Output the [x, y] coordinate of the center of the cell containing the given text.  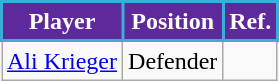
Defender [173, 60]
Ref. [250, 22]
Position [173, 22]
Ali Krieger [62, 60]
Player [62, 22]
